Return [X, Y] of the center of cell containing provided text 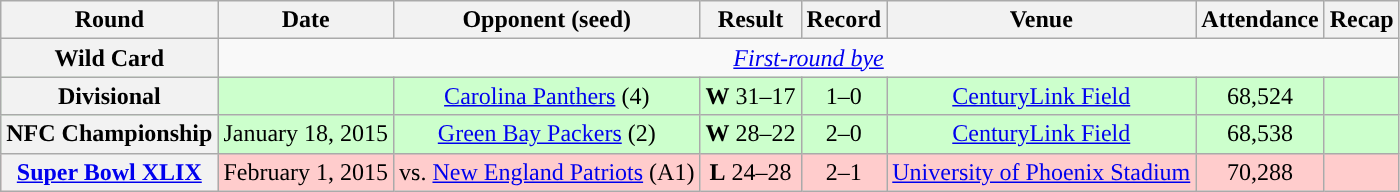
2–1 [844, 172]
Date [306, 20]
February 1, 2015 [306, 172]
Opponent (seed) [547, 20]
1–0 [844, 96]
Super Bowl XLIX [110, 172]
W 28–22 [750, 134]
Attendance [1260, 20]
January 18, 2015 [306, 134]
University of Phoenix Stadium [1042, 172]
Result [750, 20]
68,538 [1260, 134]
Wild Card [110, 58]
Green Bay Packers (2) [547, 134]
Carolina Panthers (4) [547, 96]
70,288 [1260, 172]
First-round bye [808, 58]
2–0 [844, 134]
Record [844, 20]
Venue [1042, 20]
NFC Championship [110, 134]
W 31–17 [750, 96]
Divisional [110, 96]
vs. New England Patriots (A1) [547, 172]
Round [110, 20]
Recap [1362, 20]
68,524 [1260, 96]
L 24–28 [750, 172]
